Scan for the cell matching the given text and deliver its (x, y) coordinate at center. 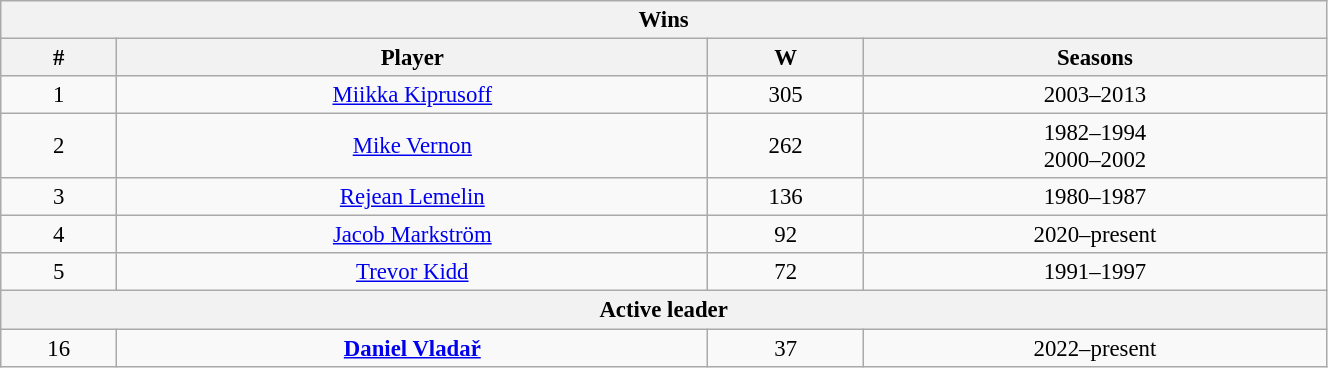
136 (786, 197)
Active leader (664, 310)
Rejean Lemelin (412, 197)
1980–1987 (1094, 197)
W (786, 58)
1 (59, 95)
Seasons (1094, 58)
Miikka Kiprusoff (412, 95)
2020–present (1094, 235)
92 (786, 235)
72 (786, 273)
3 (59, 197)
2003–2013 (1094, 95)
16 (59, 348)
262 (786, 146)
# (59, 58)
1982–19942000–2002 (1094, 146)
Player (412, 58)
Jacob Markström (412, 235)
4 (59, 235)
305 (786, 95)
5 (59, 273)
2 (59, 146)
Wins (664, 20)
Daniel Vladař (412, 348)
Trevor Kidd (412, 273)
Mike Vernon (412, 146)
2022–present (1094, 348)
1991–1997 (1094, 273)
37 (786, 348)
